Output the (X, Y) coordinate of the center of the cell containing the given text.  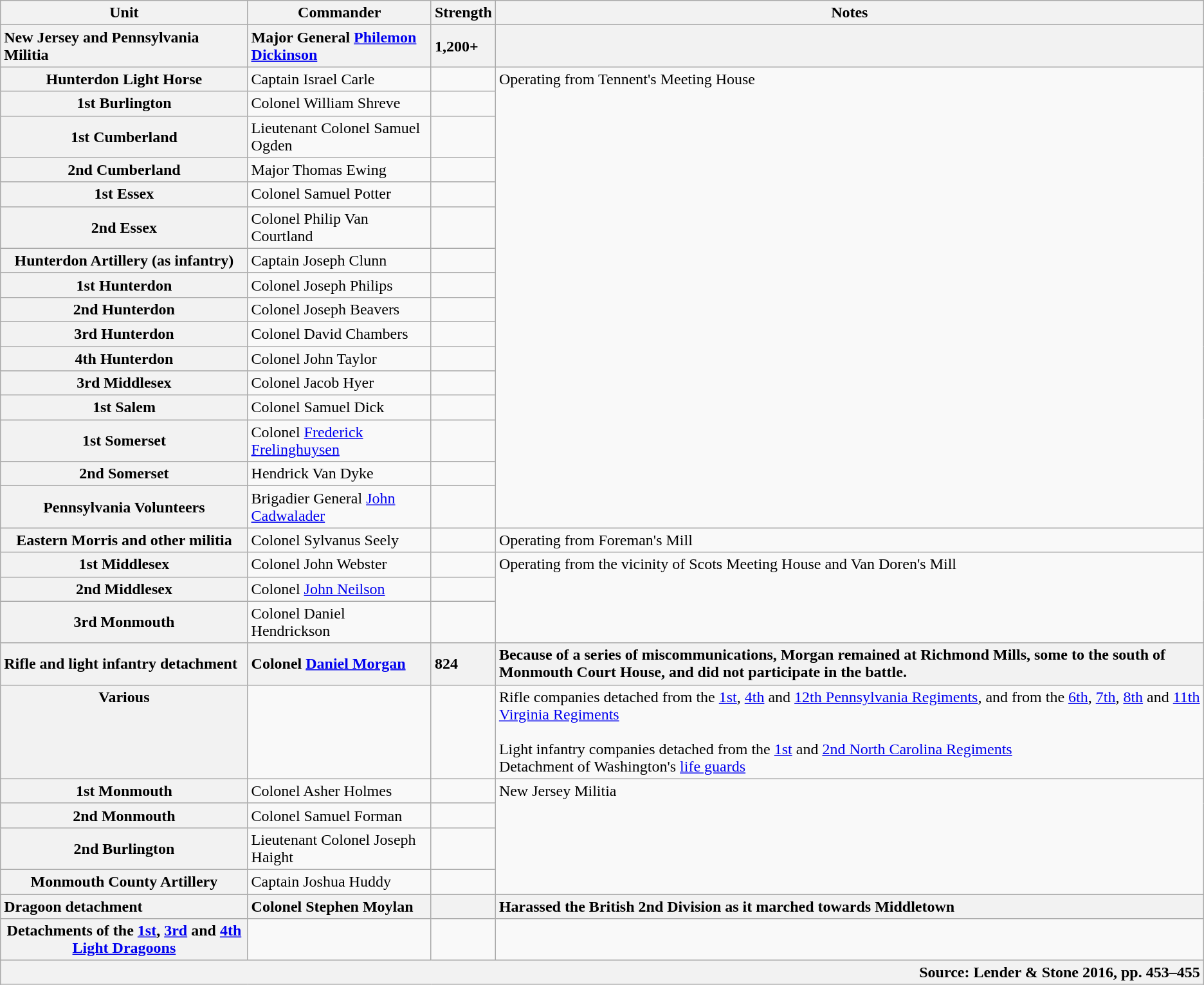
Lieutenant Colonel Joseph Haight (340, 849)
1st Essex (124, 194)
2nd Burlington (124, 849)
Detachments of the 1st, 3rd and 4th Light Dragoons (124, 940)
Operating from Tennent's Meeting House (849, 297)
2nd Monmouth (124, 815)
Colonel Frederick Frelinghuysen (340, 441)
Pennsylvania Volunteers (124, 507)
1st Monmouth (124, 791)
Captain Joseph Clunn (340, 260)
Colonel Samuel Potter (340, 194)
Hunterdon Light Horse (124, 79)
Colonel John Neilson (340, 589)
Colonel Stephen Moylan (340, 906)
1,200+ (463, 46)
Hunterdon Artillery (as infantry) (124, 260)
1st Hunterdon (124, 285)
Colonel John Webster (340, 565)
Rifle and light infantry detachment (124, 664)
2nd Cumberland (124, 170)
Harassed the British 2nd Division as it marched towards Middletown (849, 906)
Colonel Samuel Forman (340, 815)
Dragoon detachment (124, 906)
Colonel David Chambers (340, 334)
Colonel Daniel Hendrickson (340, 622)
Operating from the vicinity of Scots Meeting House and Van Doren's Mill (849, 598)
Major Thomas Ewing (340, 170)
3rd Middlesex (124, 383)
4th Hunterdon (124, 358)
2nd Essex (124, 228)
2nd Hunterdon (124, 309)
Colonel William Shreve (340, 104)
Colonel Joseph Beavers (340, 309)
1st Burlington (124, 104)
Various (124, 732)
1st Middlesex (124, 565)
New Jersey Militia (849, 836)
Hendrick Van Dyke (340, 474)
Captain Joshua Huddy (340, 881)
New Jersey and Pennsylvania Militia (124, 46)
Major General Philemon Dickinson (340, 46)
Eastern Morris and other militia (124, 540)
Strength (463, 13)
824 (463, 664)
2nd Somerset (124, 474)
Operating from Foreman's Mill (849, 540)
Source: Lender & Stone 2016, pp. 453–455 (602, 972)
Colonel Asher Holmes (340, 791)
Monmouth County Artillery (124, 881)
Captain Israel Carle (340, 79)
Colonel Philip Van Courtland (340, 228)
3rd Hunterdon (124, 334)
1st Somerset (124, 441)
1st Salem (124, 408)
Colonel Daniel Morgan (340, 664)
Colonel Sylvanus Seely (340, 540)
Colonel John Taylor (340, 358)
Brigadier General John Cadwalader (340, 507)
Lieutenant Colonel Samuel Ogden (340, 136)
1st Cumberland (124, 136)
2nd Middlesex (124, 589)
Colonel Samuel Dick (340, 408)
Colonel Jacob Hyer (340, 383)
Notes (849, 13)
Colonel Joseph Philips (340, 285)
Commander (340, 13)
3rd Monmouth (124, 622)
Unit (124, 13)
